Scan for the cell matching the given text and deliver its (X, Y) coordinate at center. 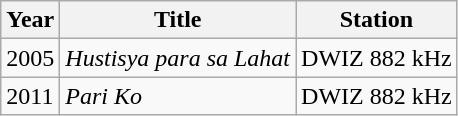
Hustisya para sa Lahat (178, 58)
Station (377, 20)
Pari Ko (178, 96)
2011 (30, 96)
Title (178, 20)
Year (30, 20)
2005 (30, 58)
